Return the [x, y] coordinate for the center point of the cell that contains the specified text.  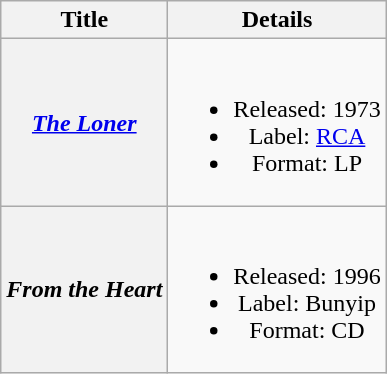
Details [277, 20]
The Loner [84, 122]
Released: 1996Label: BunyipFormat: CD [277, 290]
From the Heart [84, 290]
Released: 1973Label: RCAFormat: LP [277, 122]
Title [84, 20]
